Return [X, Y] of the center of cell containing provided text 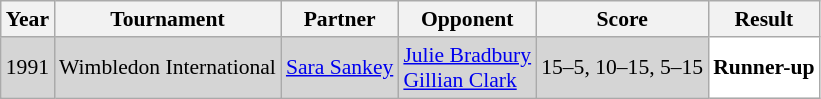
Partner [340, 19]
Year [28, 19]
Opponent [467, 19]
15–5, 10–15, 5–15 [622, 68]
Score [622, 19]
Runner-up [764, 68]
Result [764, 19]
Wimbledon International [168, 68]
Julie Bradbury Gillian Clark [467, 68]
Tournament [168, 19]
Sara Sankey [340, 68]
1991 [28, 68]
